Extract the (x, y) coordinate from the center of the cell holding the provided text.  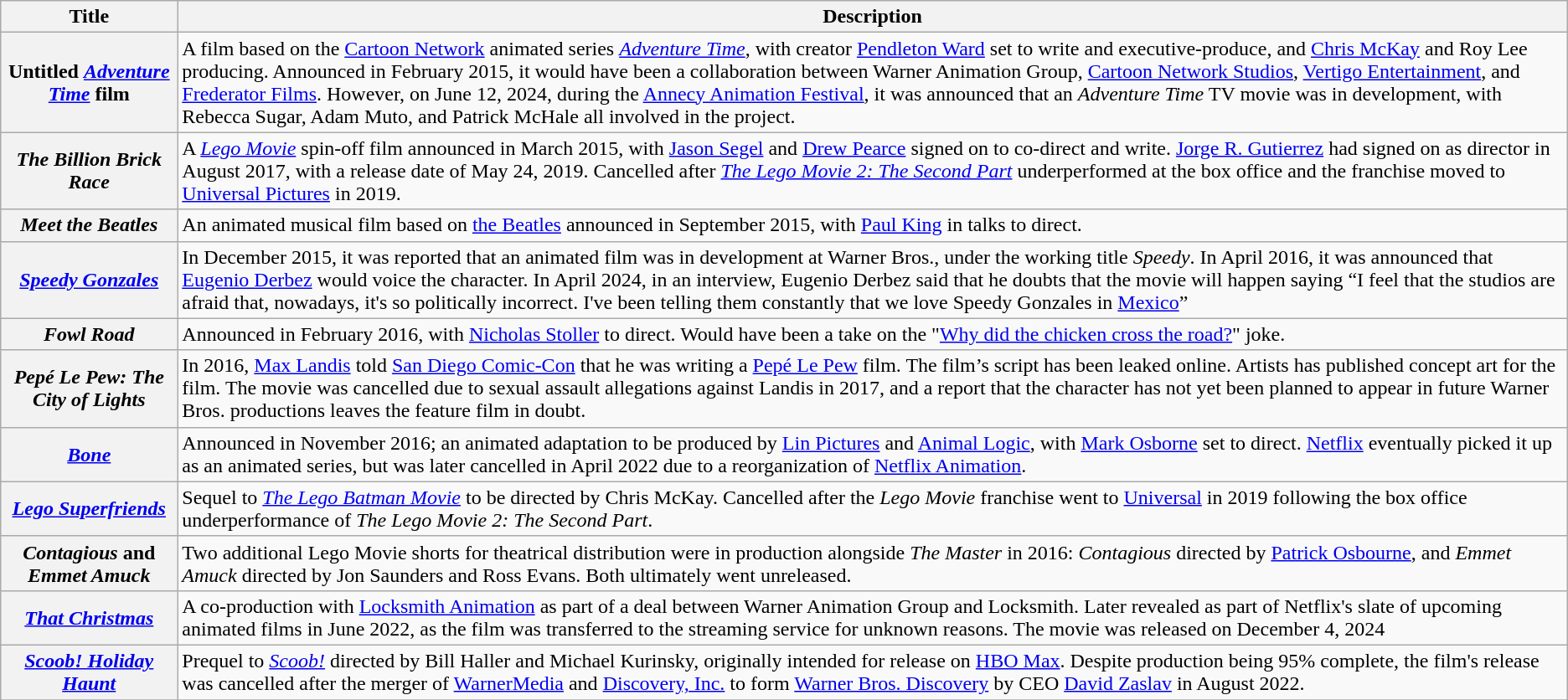
That Christmas (89, 618)
Lego Superfriends (89, 509)
Title (89, 17)
Fowl Road (89, 334)
An animated musical film based on the Beatles announced in September 2015, with Paul King in talks to direct. (873, 225)
The Billion Brick Race (89, 171)
Speedy Gonzales (89, 280)
Announced in February 2016, with Nicholas Stoller to direct. Would have been a take on the "Why did the chicken cross the road?" joke. (873, 334)
Untitled Adventure Time film (89, 82)
Meet the Beatles (89, 225)
Contagious and Emmet Amuck (89, 563)
Pepé Le Pew: The City of Lights (89, 389)
Bone (89, 454)
Scoob! Holiday Haunt (89, 672)
Description (873, 17)
